Pinpoint the cell where the given text exists, returning its [X, Y] midpoint coordinate. 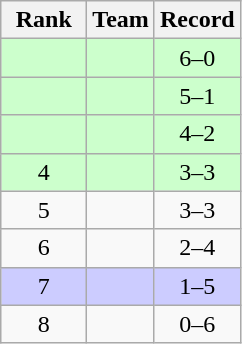
6–0 [197, 58]
5 [44, 210]
8 [44, 324]
1–5 [197, 286]
4 [44, 172]
2–4 [197, 248]
0–6 [197, 324]
Team [121, 20]
5–1 [197, 96]
Rank [44, 20]
6 [44, 248]
7 [44, 286]
Record [197, 20]
4–2 [197, 134]
